Return the [x, y] coordinate for the center point of the cell that contains the specified text.  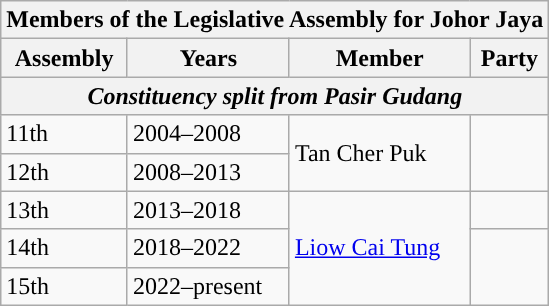
2018–2022 [208, 248]
Party [510, 58]
2022–present [208, 286]
Members of the Legislative Assembly for Johor Jaya [275, 20]
2013–2018 [208, 210]
Tan Cher Puk [380, 153]
Liow Cai Tung [380, 248]
11th [64, 134]
2004–2008 [208, 134]
12th [64, 172]
Member [380, 58]
15th [64, 286]
13th [64, 210]
Assembly [64, 58]
Years [208, 58]
2008–2013 [208, 172]
14th [64, 248]
Constituency split from Pasir Gudang [275, 96]
